Capture the cell that displays the provided text and extract its [x, y] central coordinate. 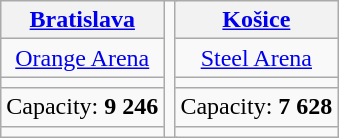
Steel Arena [256, 58]
Capacity: 9 246 [82, 107]
Košice [256, 20]
Bratislava [82, 20]
Capacity: 7 628 [256, 107]
Orange Arena [82, 58]
